Determine the (X, Y) coordinate at the center of the cell enclosing the given text.  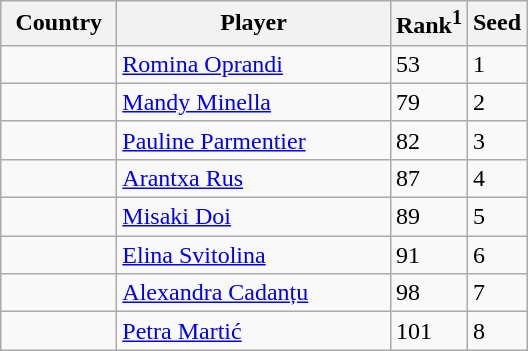
Pauline Parmentier (254, 140)
7 (496, 293)
6 (496, 255)
53 (428, 64)
5 (496, 217)
Misaki Doi (254, 217)
Elina Svitolina (254, 255)
91 (428, 255)
98 (428, 293)
Mandy Minella (254, 102)
82 (428, 140)
Petra Martić (254, 331)
87 (428, 178)
4 (496, 178)
Alexandra Cadanțu (254, 293)
1 (496, 64)
Rank1 (428, 24)
Seed (496, 24)
Country (59, 24)
89 (428, 217)
Player (254, 24)
Arantxa Rus (254, 178)
3 (496, 140)
79 (428, 102)
8 (496, 331)
2 (496, 102)
Romina Oprandi (254, 64)
101 (428, 331)
